Return (X, Y) of the center of cell containing provided text 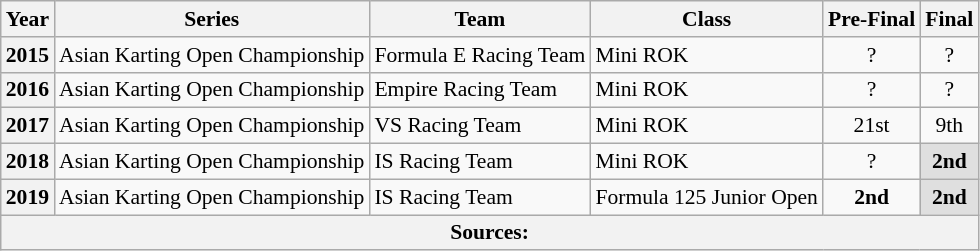
Series (212, 19)
21st (872, 126)
Class (706, 19)
2017 (28, 126)
Team (480, 19)
2016 (28, 90)
Formula E Racing Team (480, 55)
9th (949, 126)
Formula 125 Junior Open (706, 197)
Pre-Final (872, 19)
Year (28, 19)
VS Racing Team (480, 126)
Sources: (490, 233)
Empire Racing Team (480, 90)
2018 (28, 162)
Final (949, 19)
2019 (28, 197)
2015 (28, 55)
